Extract the [x, y] coordinate from the center of the cell holding the provided text.  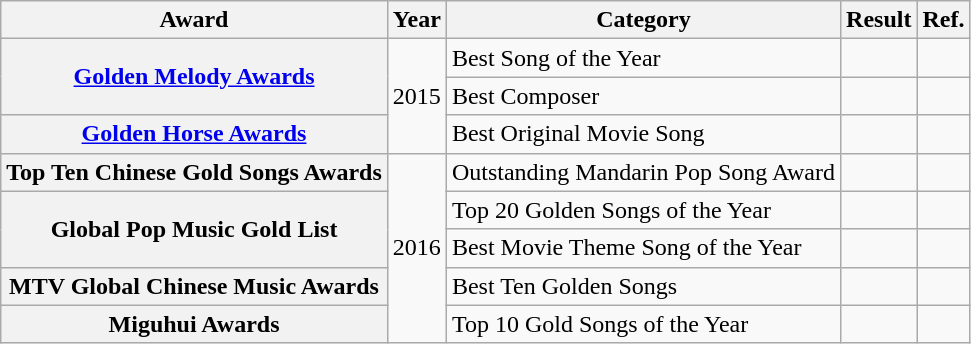
Best Composer [643, 96]
Golden Horse Awards [194, 134]
Best Ten Golden Songs [643, 286]
Award [194, 20]
2015 [416, 96]
Best Original Movie Song [643, 134]
2016 [416, 248]
Outstanding Mandarin Pop Song Award [643, 172]
Top 10 Gold Songs of the Year [643, 324]
Global Pop Music Gold List [194, 229]
Ref. [944, 20]
Best Song of the Year [643, 58]
Golden Melody Awards [194, 77]
Year [416, 20]
Best Movie Theme Song of the Year [643, 248]
Result [879, 20]
Category [643, 20]
Miguhui Awards [194, 324]
Top Ten Chinese Gold Songs Awards [194, 172]
MTV Global Chinese Music Awards [194, 286]
Top 20 Golden Songs of the Year [643, 210]
